Locate the cell with the specified text and output its (X, Y) center coordinate. 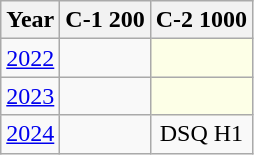
Year (30, 20)
2023 (30, 96)
DSQ H1 (201, 134)
C-2 1000 (201, 20)
2024 (30, 134)
C-1 200 (105, 20)
2022 (30, 58)
